Return the (X, Y) coordinate for the center point of the cell that contains the specified text.  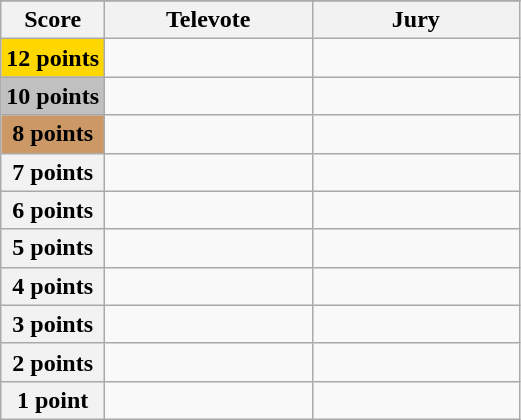
3 points (53, 324)
7 points (53, 172)
1 point (53, 400)
Score (53, 20)
12 points (53, 58)
10 points (53, 96)
Jury (416, 20)
Televote (209, 20)
6 points (53, 210)
2 points (53, 362)
8 points (53, 134)
4 points (53, 286)
5 points (53, 248)
